Search for the cell housing the specified text and yield its (x, y) center coordinate. 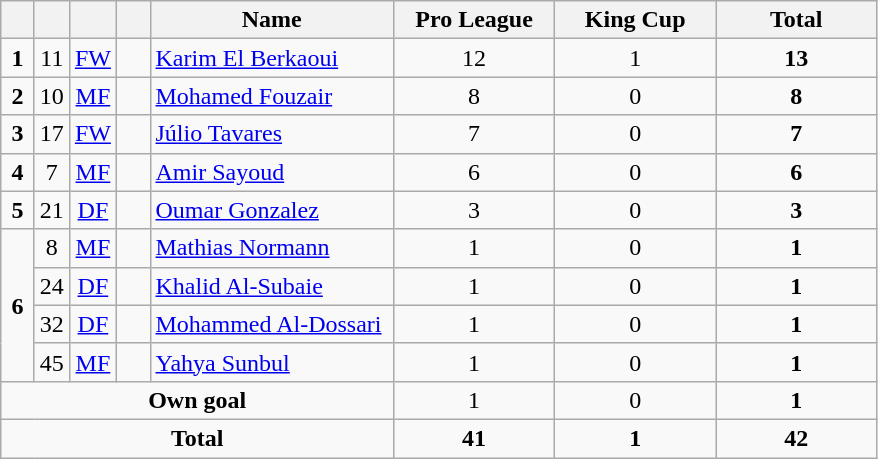
10 (52, 96)
Name (272, 20)
Pro League (474, 20)
5 (18, 210)
Mohammed Al-Dossari (272, 324)
Mathias Normann (272, 248)
45 (52, 362)
41 (474, 438)
12 (474, 58)
24 (52, 286)
17 (52, 134)
Khalid Al-Subaie (272, 286)
King Cup (636, 20)
4 (18, 172)
Amir Sayoud (272, 172)
2 (18, 96)
Own goal (198, 400)
42 (796, 438)
Yahya Sunbul (272, 362)
11 (52, 58)
21 (52, 210)
32 (52, 324)
Mohamed Fouzair (272, 96)
Karim El Berkaoui (272, 58)
Júlio Tavares (272, 134)
13 (796, 58)
Oumar Gonzalez (272, 210)
